Output the (X, Y) coordinate of the center of the cell containing the given text.  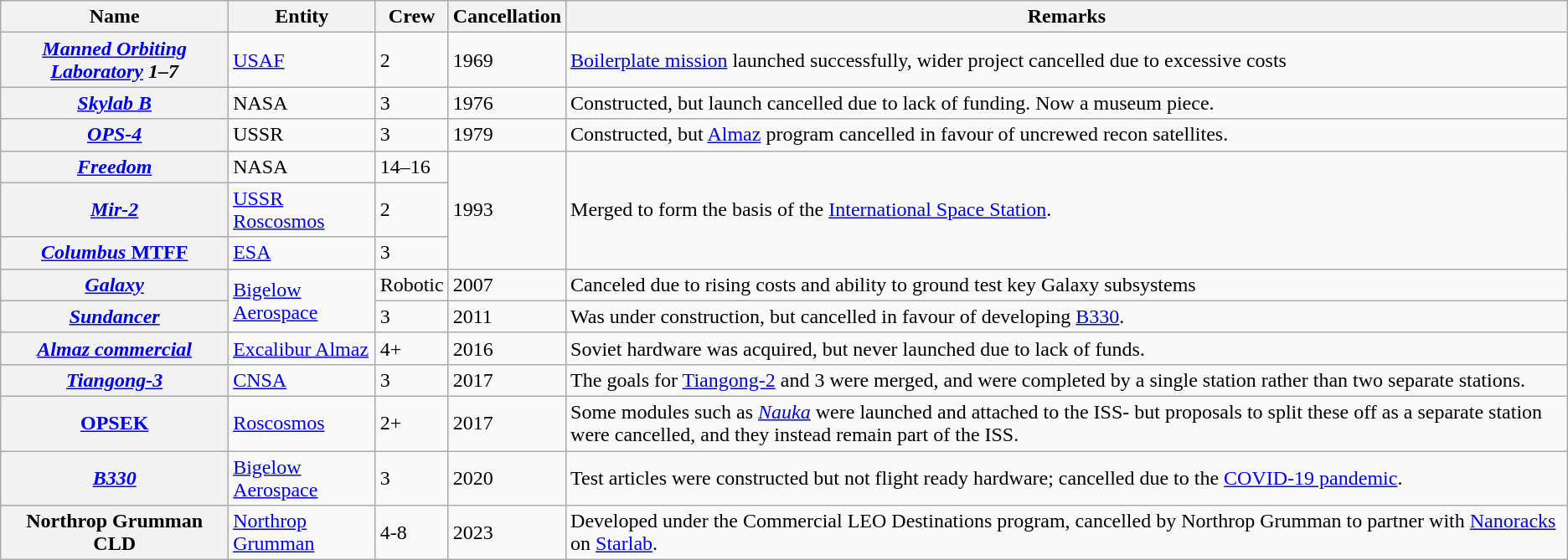
Test articles were constructed but not flight ready hardware; cancelled due to the COVID-19 pandemic. (1067, 477)
Boilerplate mission launched successfully, wider project cancelled due to excessive costs (1067, 60)
Robotic (412, 285)
2016 (507, 348)
OPSEK (115, 424)
Constructed, but launch cancelled due to lack of funding. Now a museum piece. (1067, 103)
Crew (412, 17)
USAF (302, 60)
Skylab B (115, 103)
Constructed, but Almaz program cancelled in favour of uncrewed recon satellites. (1067, 135)
OPS-4 (115, 135)
Entity (302, 17)
Galaxy (115, 285)
1969 (507, 60)
2023 (507, 532)
14–16 (412, 167)
Remarks (1067, 17)
Sundancer (115, 316)
4+ (412, 348)
2011 (507, 316)
B330 (115, 477)
Soviet hardware was acquired, but never launched due to lack of funds. (1067, 348)
Cancellation (507, 17)
1979 (507, 135)
Merged to form the basis of the International Space Station. (1067, 209)
USSR Roscosmos (302, 209)
Canceled due to rising costs and ability to ground test key Galaxy subsystems (1067, 285)
Roscosmos (302, 424)
Northrop Grumman (302, 532)
Almaz commercial (115, 348)
Freedom (115, 167)
Was under construction, but cancelled in favour of developing B330. (1067, 316)
Mir-2 (115, 209)
Manned Orbiting Laboratory 1–7 (115, 60)
Columbus MTFF (115, 253)
2020 (507, 477)
Name (115, 17)
Excalibur Almaz (302, 348)
Northrop Grumman CLD (115, 532)
1993 (507, 209)
The goals for Tiangong-2 and 3 were merged, and were completed by a single station rather than two separate stations. (1067, 380)
CNSA (302, 380)
Developed under the Commercial LEO Destinations program, cancelled by Northrop Grumman to partner with Nanoracks on Starlab. (1067, 532)
2007 (507, 285)
ESA (302, 253)
2+ (412, 424)
4-8 (412, 532)
Tiangong-3 (115, 380)
1976 (507, 103)
USSR (302, 135)
